Extract the (x, y) coordinate from the center of the cell holding the provided text.  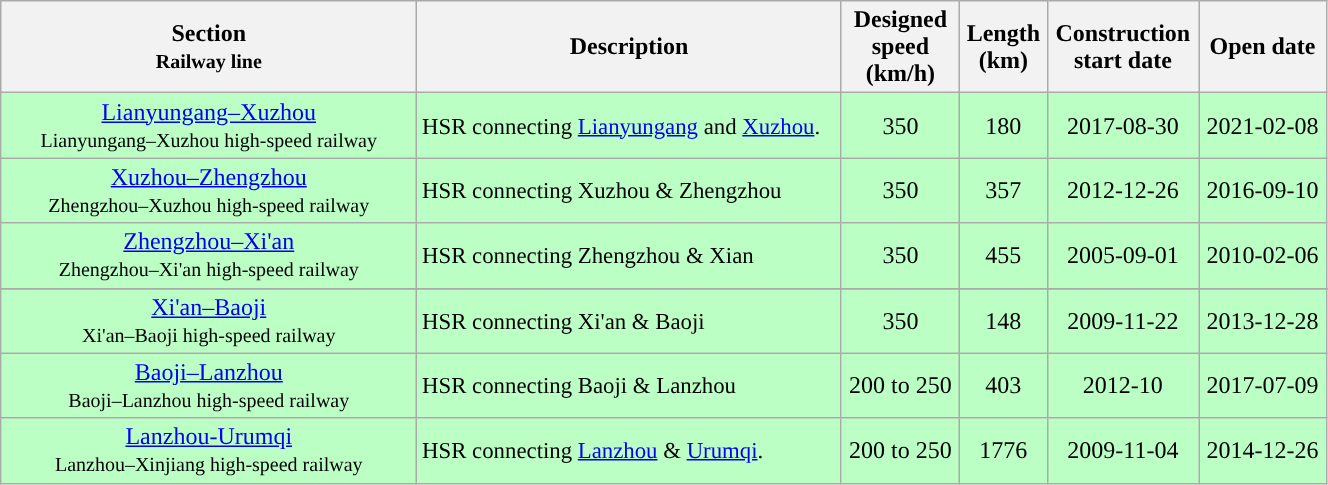
HSR connecting Xi'an & Baoji (629, 320)
2005-09-01 (1122, 256)
Description (629, 47)
Xi'an–BaojiXi'an–Baoji high-speed railway (209, 320)
2013-12-28 (1263, 320)
HSR connecting Lianyungang and Xuzhou. (629, 126)
2017-07-09 (1263, 386)
HSR connecting Baoji & Lanzhou (629, 386)
Lanzhou-Urumqi Lanzhou–Xinjiang high-speed railway (209, 450)
2012-10 (1122, 386)
Lianyungang–Xuzhou Lianyungang–Xuzhou high-speed railway (209, 126)
2009-11-04 (1122, 450)
Length (km) (1003, 47)
HSR connecting Lanzhou & Urumqi. (629, 450)
Zhengzhou–Xi'anZhengzhou–Xi'an high-speed railway (209, 256)
HSR connecting Zhengzhou & Xian (629, 256)
180 (1003, 126)
403 (1003, 386)
2016-09-10 (1263, 190)
455 (1003, 256)
2021-02-08 (1263, 126)
Open date (1263, 47)
2009-11-22 (1122, 320)
2010-02-06 (1263, 256)
2014-12-26 (1263, 450)
2017-08-30 (1122, 126)
357 (1003, 190)
1776 (1003, 450)
Section Railway line (209, 47)
Baoji–LanzhouBaoji–Lanzhou high-speed railway (209, 386)
2012-12-26 (1122, 190)
Xuzhou–ZhengzhouZhengzhou–Xuzhou high-speed railway (209, 190)
Designed speed (km/h) (900, 47)
HSR connecting Xuzhou & Zhengzhou (629, 190)
148 (1003, 320)
Construction start date (1122, 47)
